Locate the cell with the specified text and output its (x, y) center coordinate. 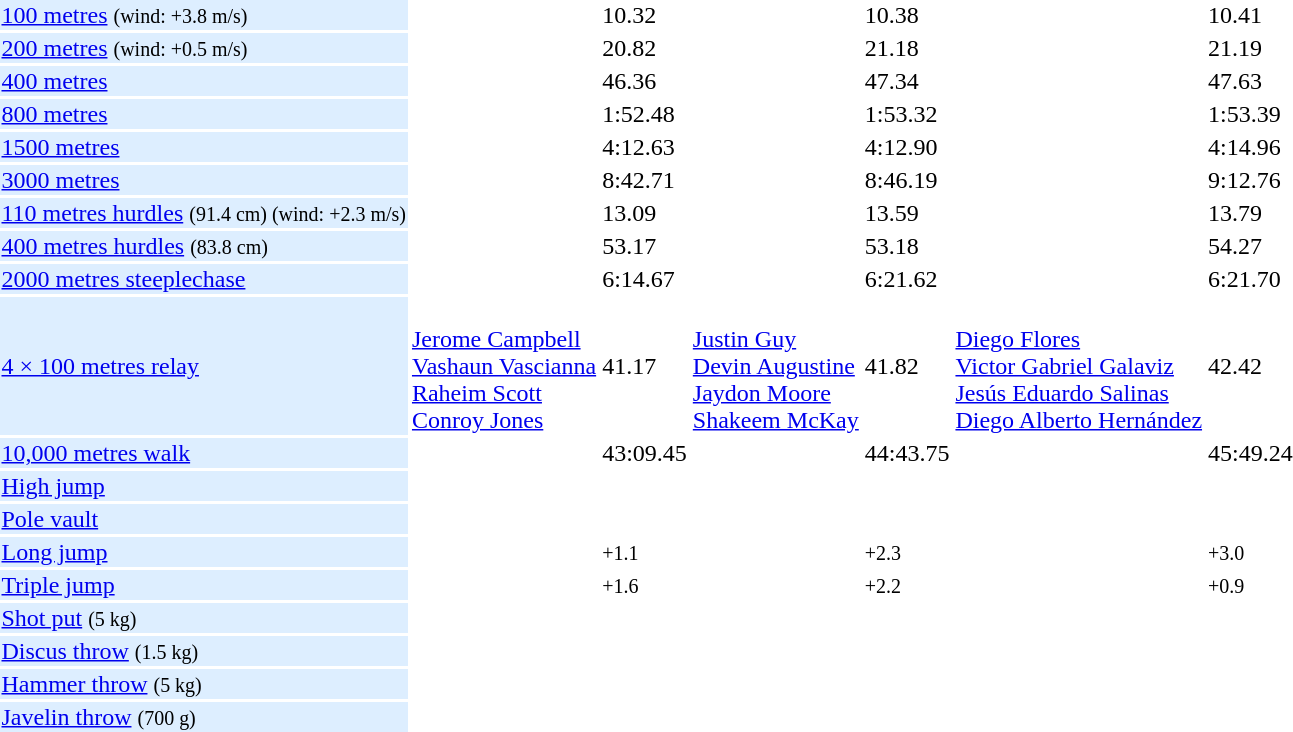
13.09 (645, 213)
10.32 (645, 15)
+2.3 (907, 552)
Long jump (204, 552)
Triple jump (204, 585)
8:46.19 (907, 180)
+1.1 (645, 552)
Discus throw (1.5 kg) (204, 651)
4:12.63 (645, 147)
200 metres (wind: +0.5 m/s) (204, 48)
10,000 metres walk (204, 453)
1500 metres (204, 147)
+2.2 (907, 585)
Hammer throw (5 kg) (204, 684)
100 metres (wind: +3.8 m/s) (204, 15)
2000 metres steeplechase (204, 279)
+1.6 (645, 585)
Shot put (5 kg) (204, 618)
Diego FloresVictor Gabriel GalavizJesús Eduardo SalinasDiego Alberto Hernández (1079, 366)
53.17 (645, 246)
46.36 (645, 81)
10.38 (907, 15)
Pole vault (204, 519)
6:21.62 (907, 279)
4 × 100 metres relay (204, 366)
High jump (204, 486)
21.18 (907, 48)
13.59 (907, 213)
43:09.45 (645, 453)
8:42.71 (645, 180)
800 metres (204, 114)
6:14.67 (645, 279)
110 metres hurdles (91.4 cm) (wind: +2.3 m/s) (204, 213)
Jerome CampbellVashaun VasciannaRaheim ScottConroy Jones (504, 366)
Justin GuyDevin AugustineJaydon MooreShakeem McKay (776, 366)
3000 metres (204, 180)
53.18 (907, 246)
Javelin throw (700 g) (204, 717)
400 metres hurdles (83.8 cm) (204, 246)
4:12.90 (907, 147)
41.17 (645, 366)
20.82 (645, 48)
47.34 (907, 81)
41.82 (907, 366)
400 metres (204, 81)
1:53.32 (907, 114)
1:52.48 (645, 114)
44:43.75 (907, 453)
